Pinpoint the cell where the given text exists, returning its [x, y] midpoint coordinate. 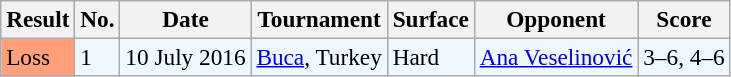
Result [38, 19]
Loss [38, 57]
Tournament [319, 19]
1 [98, 57]
No. [98, 19]
3–6, 4–6 [684, 57]
10 July 2016 [186, 57]
Score [684, 19]
Ana Veselinović [556, 57]
Opponent [556, 19]
Date [186, 19]
Hard [430, 57]
Surface [430, 19]
Buca, Turkey [319, 57]
